Locate the cell with the specified text and output its (X, Y) center coordinate. 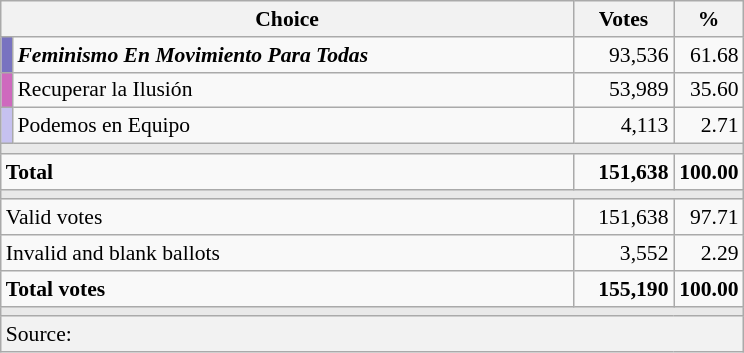
Feminismo En Movimiento Para Todas (292, 55)
61.68 (709, 55)
Choice (288, 19)
Total (288, 172)
Votes (623, 19)
Podemos en Equipo (292, 126)
4,113 (623, 126)
% (709, 19)
3,552 (623, 253)
93,536 (623, 55)
2.29 (709, 253)
2.71 (709, 126)
Total votes (288, 289)
Invalid and blank ballots (288, 253)
97.71 (709, 218)
Recuperar la Ilusión (292, 90)
53,989 (623, 90)
35.60 (709, 90)
Source: (372, 335)
Valid votes (288, 218)
155,190 (623, 289)
